Provide the [X, Y] coordinate of the cell's center where the given text is located.  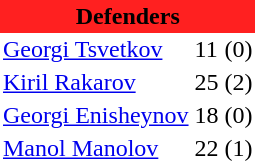
11 [207, 50]
25 [207, 82]
Kiril Rakarov [96, 82]
Georgi Enisheynov [96, 116]
18 [207, 116]
Georgi Tsvetkov [96, 50]
